Find where the given text appears and provide that cell's center as (x, y) coordinate. 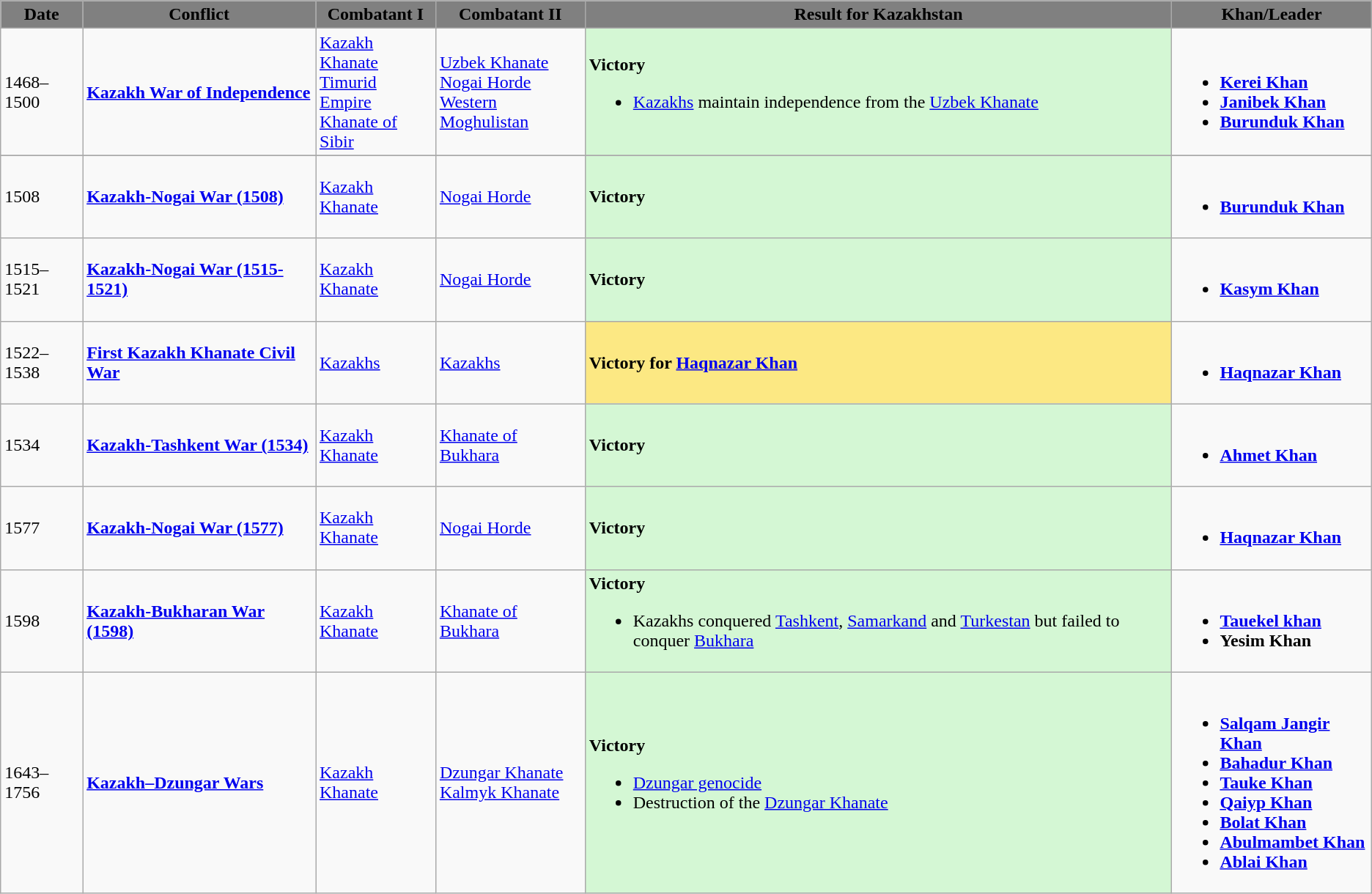
Kasym Khan (1272, 280)
Kazakh-Nogai War (1508) (199, 196)
1515–1521 (42, 280)
First Kazakh Khanate Civil War (199, 362)
1643–1756 (42, 783)
1534 (42, 446)
Kerei KhanJanibek KhanBurunduk Khan (1272, 92)
Kazakh-Nogai War (1515-1521) (199, 280)
1577 (42, 528)
1508 (42, 196)
Date (42, 15)
VictoryKazakhs conquered Tashkent, Samarkand and Turkestan but failed to conquer Bukhara (878, 621)
Kazakh–Dzungar Wars (199, 783)
Khan/Leader (1272, 15)
Kazakh-Tashkent War (1534) (199, 446)
Kazakh-Bukharan War (1598) (199, 621)
Combatant I (375, 15)
Burunduk Khan (1272, 196)
Victory for Haqnazar Khan (878, 362)
Ahmet Khan (1272, 446)
Result for Kazakhstan (878, 15)
Kazakh Khanate Timurid EmpireKhanate of Sibir (375, 92)
Tauekel khanYesim Khan (1272, 621)
Uzbek KhanateNogai Horde Western Moghulistan (510, 92)
Combatant II (510, 15)
1522–1538 (42, 362)
1468–1500 (42, 92)
1598 (42, 621)
Salqam Jangir KhanBahadur KhanTauke KhanQaiyp KhanBolat KhanAbulmambet KhanAblai Khan (1272, 783)
Kazakh-Nogai War (1577) (199, 528)
Conflict (199, 15)
VictoryKazakhs maintain independence from the Uzbek Khanate (878, 92)
Kazakh War of Independence (199, 92)
VictoryDzungar genocideDestruction of the Dzungar Khanate (878, 783)
Dzungar Khanate Kalmyk Khanate (510, 783)
